Scan for the cell matching the given text and deliver its [x, y] coordinate at center. 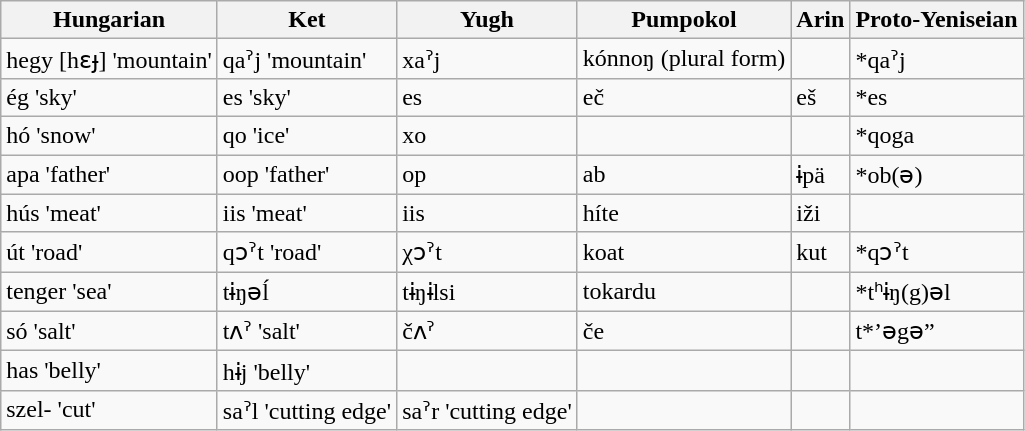
kut [820, 252]
koat [684, 252]
*qaˀj [936, 59]
*tʰɨŋ(g)ǝl [936, 292]
tenger 'sea' [110, 292]
*qɔˀt [936, 252]
Pumpokol [684, 20]
saˀl 'cutting edge' [306, 410]
ɨpä [820, 174]
čʌˀ [488, 331]
ég 'sky' [110, 97]
tɨŋǝĺ [306, 292]
če [684, 331]
híte [684, 213]
hús 'meat' [110, 213]
es [488, 97]
xo [488, 135]
iži [820, 213]
hó 'snow' [110, 135]
has 'belly' [110, 371]
kónnoŋ (plural form) [684, 59]
oop 'father' [306, 174]
apa 'father' [110, 174]
t*’ǝgǝ” [936, 331]
*es [936, 97]
ab [684, 174]
qaˀj 'mountain' [306, 59]
χɔˀt [488, 252]
*qoga [936, 135]
iis [488, 213]
Ket [306, 20]
*ob(ǝ) [936, 174]
xaˀj [488, 59]
eš [820, 97]
qo 'ice' [306, 135]
Hungarian [110, 20]
Yugh [488, 20]
szel- 'cut' [110, 410]
Proto-Yeniseian [936, 20]
saˀr 'cutting edge' [488, 410]
tʌˀ 'salt' [306, 331]
op [488, 174]
eč [684, 97]
tɨŋɨlsi [488, 292]
tokardu [684, 292]
hɨj 'belly' [306, 371]
hegy [hɛɟ] 'mountain' [110, 59]
só 'salt' [110, 331]
iis 'meat' [306, 213]
qɔˀt 'road' [306, 252]
út 'road' [110, 252]
Arin [820, 20]
es 'sky' [306, 97]
